Determine the [x, y] coordinate at the center of the cell enclosing the given text.  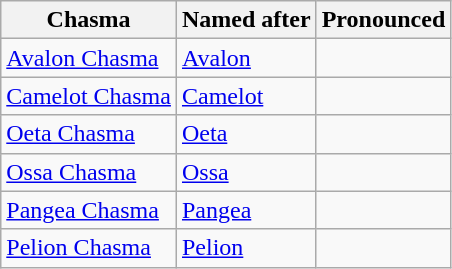
Oeta Chasma [89, 134]
Camelot Chasma [89, 96]
Ossa [246, 172]
Avalon Chasma [89, 58]
Pelion Chasma [89, 248]
Avalon [246, 58]
Chasma [89, 20]
Camelot [246, 96]
Oeta [246, 134]
Pronounced [384, 20]
Pelion [246, 248]
Pangea [246, 210]
Ossa Chasma [89, 172]
Pangea Chasma [89, 210]
Named after [246, 20]
